Search for the cell housing the specified text and yield its [x, y] center coordinate. 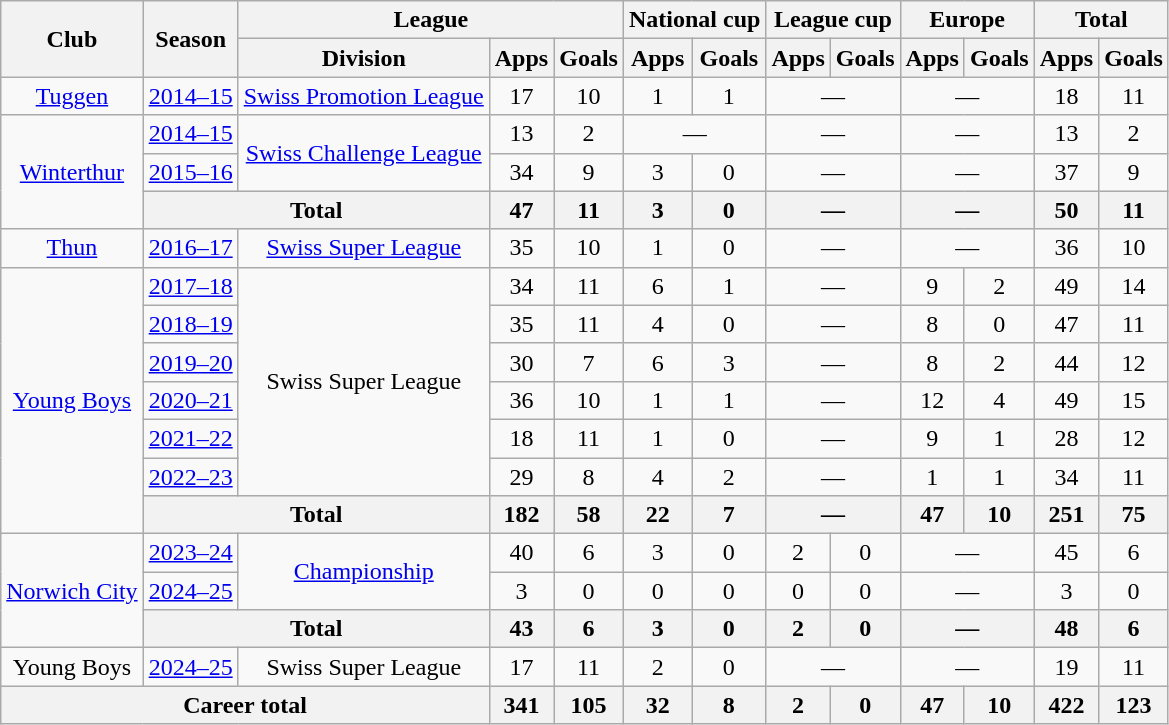
Swiss Promotion League [364, 96]
341 [521, 705]
44 [1066, 362]
Tuggen [72, 96]
Division [364, 58]
43 [521, 629]
2020–21 [190, 400]
22 [657, 515]
2015–16 [190, 172]
Season [190, 39]
32 [657, 705]
2023–24 [190, 553]
Championship [364, 572]
48 [1066, 629]
2016–17 [190, 248]
14 [1134, 286]
Swiss Challenge League [364, 153]
League [430, 20]
50 [1066, 210]
422 [1066, 705]
37 [1066, 172]
105 [589, 705]
Europe [967, 20]
40 [521, 553]
Thun [72, 248]
251 [1066, 515]
123 [1134, 705]
Club [72, 39]
2018–19 [190, 324]
58 [589, 515]
15 [1134, 400]
182 [521, 515]
28 [1066, 438]
2022–23 [190, 477]
Norwich City [72, 591]
National cup [694, 20]
Winterthur [72, 172]
45 [1066, 553]
2021–22 [190, 438]
Career total [246, 705]
75 [1134, 515]
30 [521, 362]
2019–20 [190, 362]
29 [521, 477]
19 [1066, 667]
2017–18 [190, 286]
League cup [833, 20]
